Return [X, Y] of the center of cell containing provided text 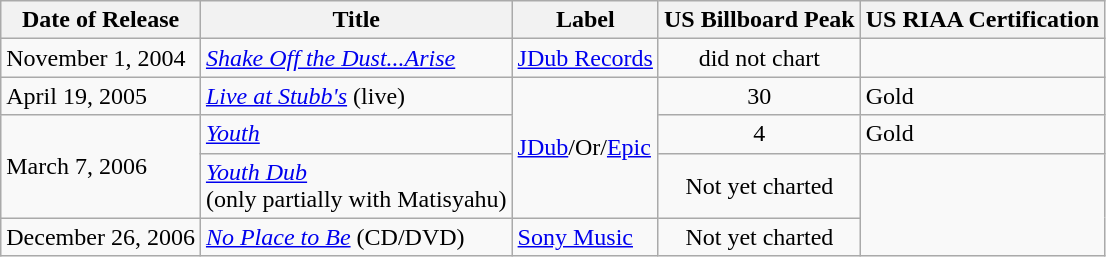
Youth Dub(only partially with Matisyahu) [356, 186]
30 [759, 96]
Label [585, 20]
JDub Records [585, 58]
Sony Music [585, 237]
November 1, 2004 [101, 58]
April 19, 2005 [101, 96]
March 7, 2006 [101, 166]
Date of Release [101, 20]
did not chart [759, 58]
JDub/Or/Epic [585, 148]
Youth [356, 134]
US Billboard Peak [759, 20]
December 26, 2006 [101, 237]
US RIAA Certification [982, 20]
Live at Stubb's (live) [356, 96]
Title [356, 20]
Shake Off the Dust...Arise [356, 58]
4 [759, 134]
No Place to Be (CD/DVD) [356, 237]
